Identify which cell holds the provided text, then report its (x, y) central coordinate. 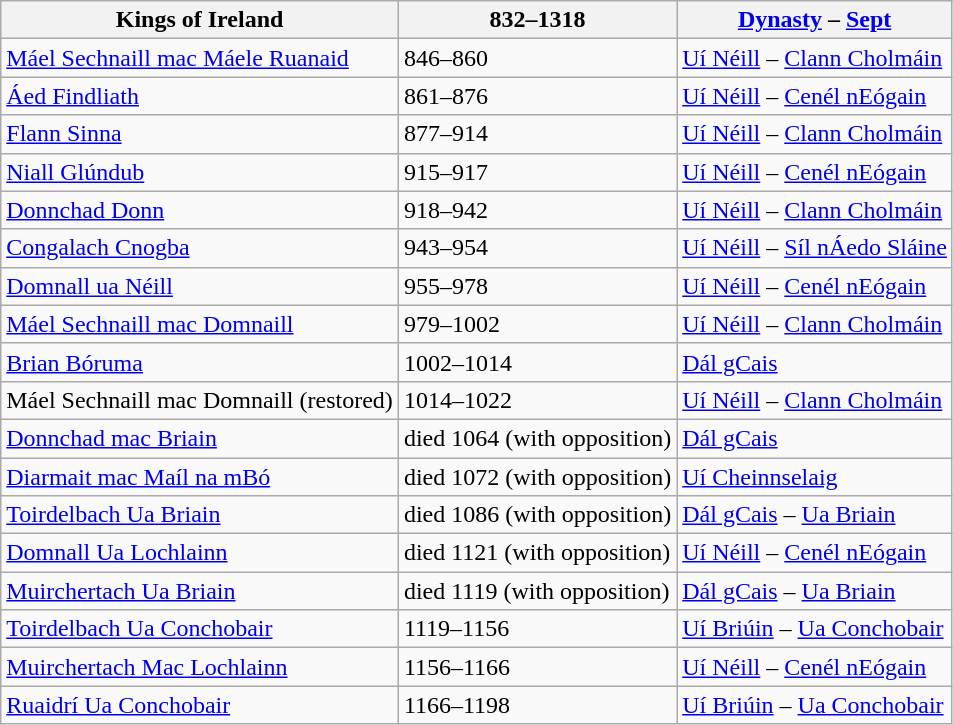
Congalach Cnogba (200, 248)
Máel Sechnaill mac Máele Ruanaid (200, 58)
Máel Sechnaill mac Domnaill (restored) (200, 400)
Muirchertach Ua Briain (200, 591)
died 1064 (with opposition) (537, 438)
Uí Néill – Síl nÁedo Sláine (815, 248)
Ruaidrí Ua Conchobair (200, 705)
Donnchad Donn (200, 210)
877–914 (537, 134)
979–1002 (537, 324)
Domnall ua Néill (200, 286)
832–1318 (537, 20)
846–860 (537, 58)
died 1072 (with opposition) (537, 477)
Kings of Ireland (200, 20)
915–917 (537, 172)
1156–1166 (537, 667)
Dynasty – Sept (815, 20)
1166–1198 (537, 705)
Brian Bóruma (200, 362)
Áed Findliath (200, 96)
1014–1022 (537, 400)
Niall Glúndub (200, 172)
Diarmait mac Maíl na mBó (200, 477)
Domnall Ua Lochlainn (200, 553)
Uí Cheinnselaig (815, 477)
Muirchertach Mac Lochlainn (200, 667)
Flann Sinna (200, 134)
918–942 (537, 210)
died 1121 (with opposition) (537, 553)
1119–1156 (537, 629)
861–876 (537, 96)
Toirdelbach Ua Conchobair (200, 629)
died 1119 (with opposition) (537, 591)
Máel Sechnaill mac Domnaill (200, 324)
1002–1014 (537, 362)
Donnchad mac Briain (200, 438)
Toirdelbach Ua Briain (200, 515)
943–954 (537, 248)
955–978 (537, 286)
died 1086 (with opposition) (537, 515)
